Return the (X, Y) coordinate for the center point of the cell that contains the specified text.  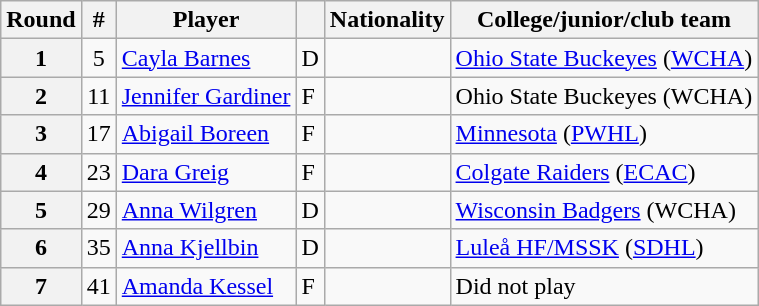
Cayla Barnes (206, 58)
College/junior/club team (604, 20)
Anna Kjellbin (206, 248)
7 (41, 286)
Minnesota (PWHL) (604, 134)
41 (98, 286)
Wisconsin Badgers (WCHA) (604, 210)
Colgate Raiders (ECAC) (604, 172)
# (98, 20)
Amanda Kessel (206, 286)
Round (41, 20)
6 (41, 248)
Dara Greig (206, 172)
1 (41, 58)
2 (41, 96)
Nationality (387, 20)
Player (206, 20)
3 (41, 134)
29 (98, 210)
35 (98, 248)
Abigail Boreen (206, 134)
Jennifer Gardiner (206, 96)
Luleå HF/MSSK (SDHL) (604, 248)
23 (98, 172)
4 (41, 172)
11 (98, 96)
17 (98, 134)
Did not play (604, 286)
Anna Wilgren (206, 210)
